From the cell containing the given text, extract its center point as [X, Y] coordinate. 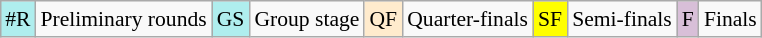
Group stage [306, 19]
Finals [730, 19]
Quarter-finals [468, 19]
SF [550, 19]
QF [383, 19]
Semi-finals [622, 19]
F [688, 19]
#R [18, 19]
Preliminary rounds [123, 19]
GS [231, 19]
